Extract the [X, Y] coordinate from the center of the cell holding the provided text.  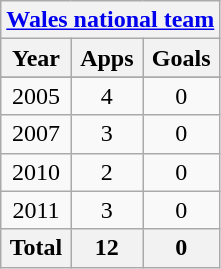
2011 [36, 210]
Wales national team [110, 20]
4 [106, 96]
Total [36, 248]
Apps [106, 58]
2 [106, 172]
Year [36, 58]
Goals [180, 58]
12 [106, 248]
2010 [36, 172]
2007 [36, 134]
2005 [36, 96]
